Search for the cell housing the specified text and yield its (x, y) center coordinate. 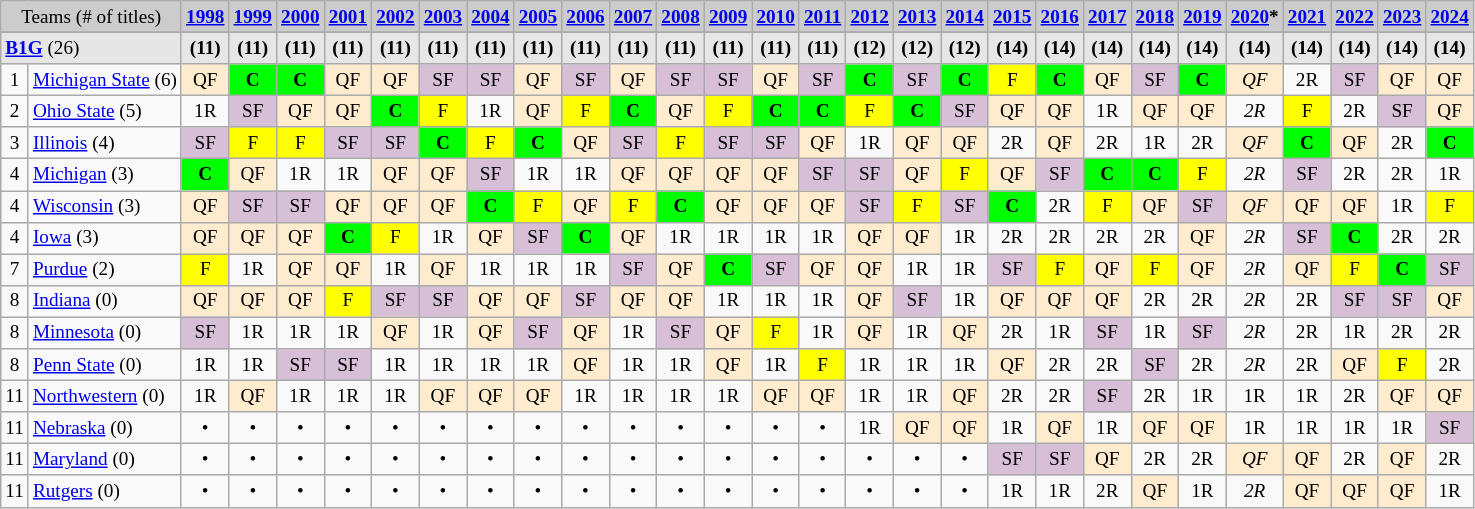
2008 (681, 17)
Ohio State (5) (104, 111)
2012 (870, 17)
2019 (1203, 17)
2002 (396, 17)
2014 (965, 17)
Michigan State (6) (104, 80)
Michigan (3) (104, 175)
Rutgers (0) (104, 491)
Indiana (0) (104, 301)
B1G (26) (92, 48)
Illinois (4) (104, 143)
1998 (205, 17)
2004 (491, 17)
2 (15, 111)
2020* (1254, 17)
7 (15, 270)
2011 (822, 17)
2017 (1108, 17)
1 (15, 80)
Nebraska (0) (104, 428)
2021 (1307, 17)
2013 (917, 17)
2015 (1012, 17)
Purdue (2) (104, 270)
Teams (# of titles) (92, 17)
Penn State (0) (104, 365)
2022 (1355, 17)
2009 (728, 17)
3 (15, 143)
Iowa (3) (104, 238)
2010 (776, 17)
2018 (1155, 17)
Northwestern (0) (104, 396)
2003 (443, 17)
2024 (1450, 17)
2006 (586, 17)
Wisconsin (3) (104, 206)
2016 (1060, 17)
2001 (348, 17)
Minnesota (0) (104, 333)
2007 (633, 17)
2023 (1402, 17)
Maryland (0) (104, 460)
2005 (538, 17)
1999 (253, 17)
2000 (301, 17)
